Locate the cell with the specified text and output its (x, y) center coordinate. 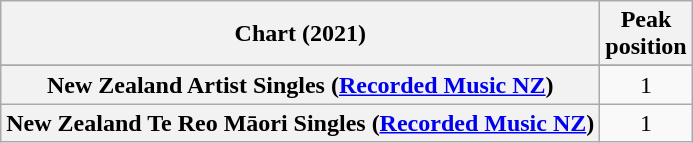
Peakposition (646, 34)
Chart (2021) (300, 34)
New Zealand Artist Singles (Recorded Music NZ) (300, 85)
New Zealand Te Reo Māori Singles (Recorded Music NZ) (300, 123)
